Pinpoint the cell where the given text exists, returning its [x, y] midpoint coordinate. 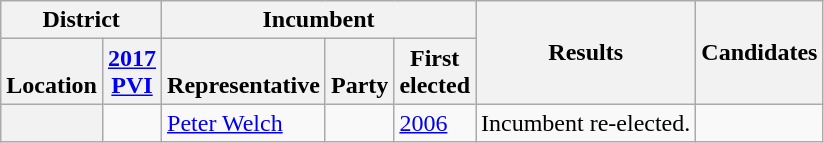
Representative [244, 72]
2017PVI [132, 72]
Results [586, 52]
Incumbent [319, 20]
2006 [435, 123]
District [82, 20]
Incumbent re-elected. [586, 123]
Peter Welch [244, 123]
Party [359, 72]
Location [52, 72]
Firstelected [435, 72]
Candidates [760, 52]
